Scan for the cell matching the given text and deliver its (x, y) coordinate at center. 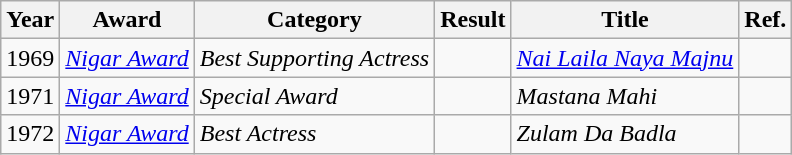
Best Supporting Actress (314, 58)
1972 (30, 134)
Award (127, 20)
Result (473, 20)
Zulam Da Badla (625, 134)
1969 (30, 58)
1971 (30, 96)
Best Actress (314, 134)
Mastana Mahi (625, 96)
Year (30, 20)
Special Award (314, 96)
Title (625, 20)
Nai Laila Naya Majnu (625, 58)
Category (314, 20)
Ref. (766, 20)
